For the text-containing cell, return its midpoint in (x, y) coordinate format. 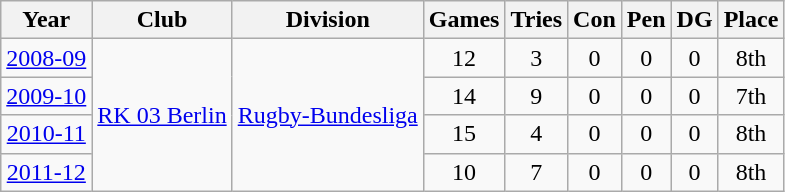
14 (464, 96)
Club (162, 20)
2008-09 (46, 58)
9 (536, 96)
2011-12 (46, 172)
15 (464, 134)
Tries (536, 20)
Rugby-Bundesliga (328, 115)
7th (751, 96)
12 (464, 58)
Division (328, 20)
RK 03 Berlin (162, 115)
7 (536, 172)
3 (536, 58)
Place (751, 20)
4 (536, 134)
Games (464, 20)
2010-11 (46, 134)
2009-10 (46, 96)
Year (46, 20)
Con (595, 20)
10 (464, 172)
Pen (646, 20)
DG (694, 20)
